Extract the (X, Y) coordinate from the center of the cell holding the provided text.  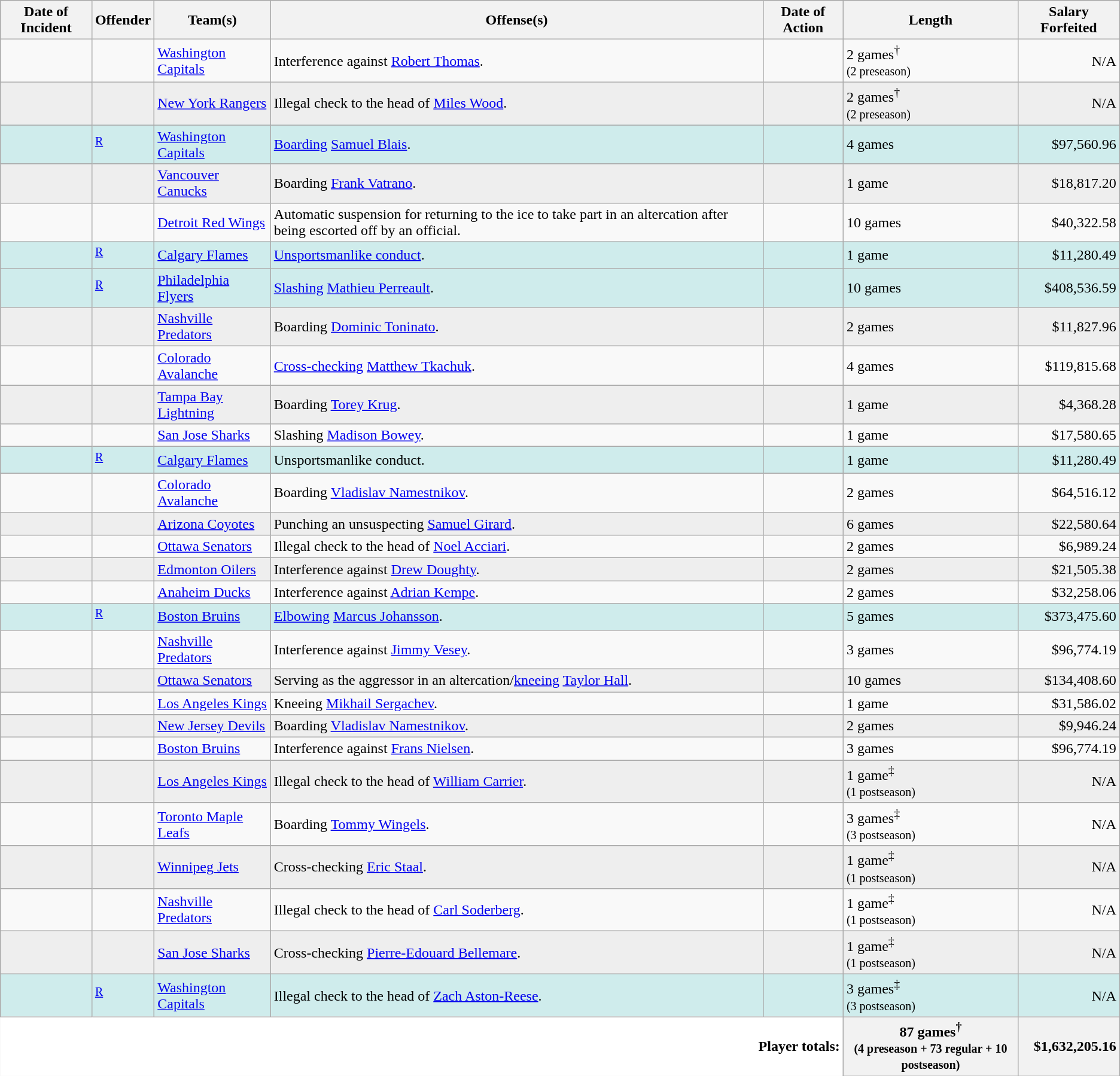
Kneeing Mikhail Sergachev. (517, 703)
Arizona Coyotes (212, 524)
$6,989.24 (1069, 547)
Boarding Dominic Toninato. (517, 327)
Interference against Drew Doughty. (517, 569)
Tampa Bay Lightning (212, 404)
Salary Forfeited (1069, 20)
$134,408.60 (1069, 680)
$64,516.12 (1069, 493)
$1,632,205.16 (1069, 1047)
$31,586.02 (1069, 703)
Boarding Samuel Blais. (517, 145)
$22,580.64 (1069, 524)
$119,815.68 (1069, 366)
$32,258.06 (1069, 592)
$97,560.96 (1069, 145)
Offense(s) (517, 20)
Cross-checking Matthew Tkachuk. (517, 366)
Length (930, 20)
Illegal check to the head of Carl Soderberg. (517, 910)
$17,580.65 (1069, 435)
Slashing Mathieu Perreault. (517, 288)
Boarding Torey Krug. (517, 404)
$373,475.60 (1069, 617)
Vancouver Canucks (212, 183)
Slashing Madison Bowey. (517, 435)
$11,827.96 (1069, 327)
Boarding Tommy Wingels. (517, 824)
Date of Incident (47, 20)
Philadelphia Flyers (212, 288)
Punching an unsuspecting Samuel Girard. (517, 524)
Cross-checking Pierre-Edouard Bellemare. (517, 953)
Illegal check to the head of Noel Acciari. (517, 547)
New York Rangers (212, 103)
$40,322.58 (1069, 222)
Edmonton Oilers (212, 569)
5 games (930, 617)
Cross-checking Eric Staal. (517, 867)
Interference against Jimmy Vesey. (517, 650)
Elbowing Marcus Johansson. (517, 617)
Anaheim Ducks (212, 592)
87 games† (4 preseason + 73 regular + 10 postseason) (930, 1047)
New Jersey Devils (212, 726)
6 games (930, 524)
Team(s) (212, 20)
Offender (123, 20)
$18,817.20 (1069, 183)
$9,946.24 (1069, 726)
Interference against Frans Nielsen. (517, 749)
Winnipeg Jets (212, 867)
Illegal check to the head of William Carrier. (517, 782)
$4,368.28 (1069, 404)
$21,505.38 (1069, 569)
Toronto Maple Leafs (212, 824)
Automatic suspension for returning to the ice to take part in an altercation after being escorted off by an official. (517, 222)
Interference against Robert Thomas. (517, 61)
Serving as the aggressor in an altercation/kneeing Taylor Hall. (517, 680)
Detroit Red Wings (212, 222)
Player totals: (422, 1047)
Boarding Frank Vatrano. (517, 183)
Illegal check to the head of Zach Aston-Reese. (517, 995)
Illegal check to the head of Miles Wood. (517, 103)
Date of Action (803, 20)
$408,536.59 (1069, 288)
Interference against Adrian Kempe. (517, 592)
